Scan for the cell matching the given text and deliver its (X, Y) coordinate at center. 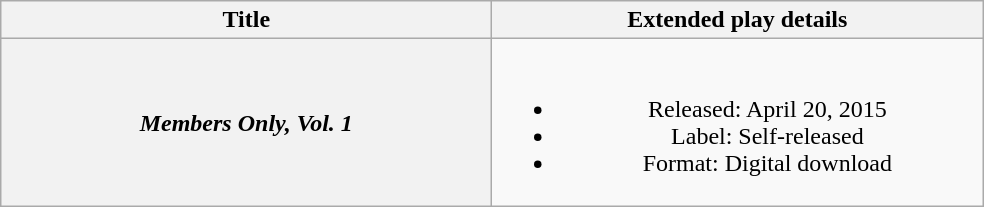
Members Only, Vol. 1 (246, 122)
Title (246, 20)
Extended play details (738, 20)
Released: April 20, 2015Label: Self-releasedFormat: Digital download (738, 122)
